Locate the cell with the specified text and output its [X, Y] center coordinate. 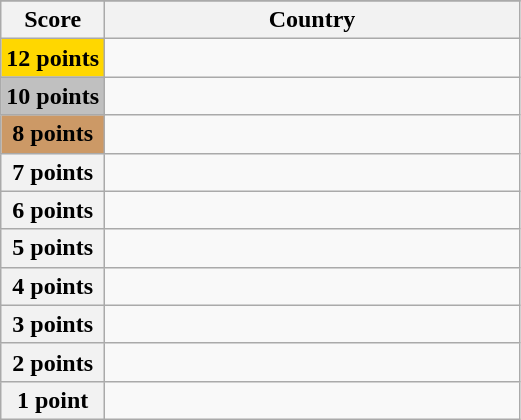
1 point [53, 400]
12 points [53, 58]
Country [312, 20]
2 points [53, 362]
Score [53, 20]
10 points [53, 96]
7 points [53, 172]
5 points [53, 248]
6 points [53, 210]
3 points [53, 324]
8 points [53, 134]
4 points [53, 286]
